Capture the cell that displays the provided text and extract its [X, Y] central coordinate. 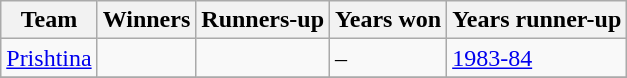
Runners-up [263, 20]
– [388, 58]
Years runner-up [537, 20]
Prishtina [49, 58]
Years won [388, 20]
Winners [146, 20]
1983-84 [537, 58]
Team [49, 20]
